Output the (x, y) coordinate of the center of the cell containing the given text.  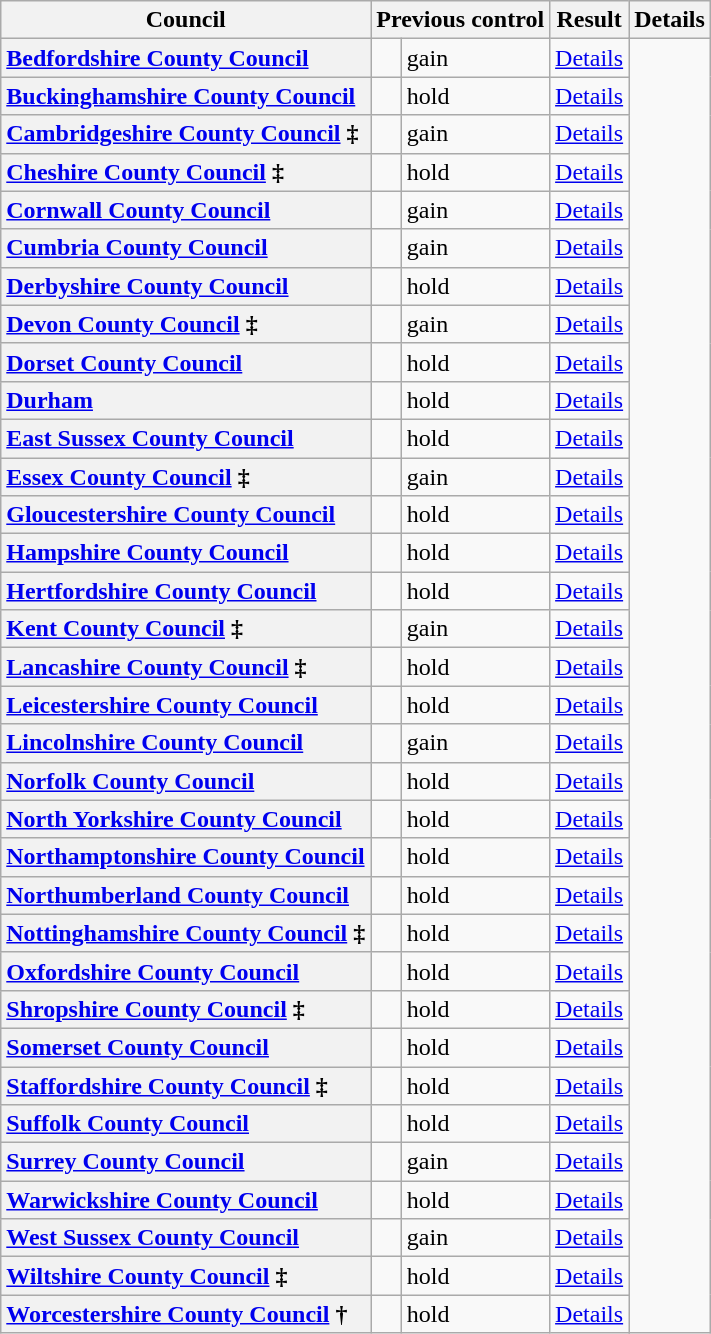
Cumbria County Council (186, 248)
Northamptonshire County Council (186, 857)
Derbyshire County Council (186, 286)
Nottinghamshire County Council ‡ (186, 933)
Dorset County Council (186, 362)
Oxfordshire County Council (186, 971)
Essex County Council ‡ (186, 477)
Somerset County Council (186, 1047)
Northumberland County Council (186, 895)
Durham (186, 400)
Lincolnshire County Council (186, 743)
East Sussex County Council (186, 438)
Council (186, 20)
Result (590, 20)
West Sussex County Council (186, 1238)
Wiltshire County Council ‡ (186, 1276)
Bedfordshire County Council (186, 58)
Hampshire County Council (186, 553)
North Yorkshire County Council (186, 819)
Buckinghamshire County Council (186, 96)
Norfolk County Council (186, 781)
Surrey County Council (186, 1162)
Kent County Council ‡ (186, 629)
Warwickshire County Council (186, 1200)
Leicestershire County Council (186, 705)
Previous control (460, 20)
Worcestershire County Council † (186, 1314)
Devon County Council ‡ (186, 324)
Gloucestershire County Council (186, 515)
Hertfordshire County Council (186, 591)
Shropshire County Council ‡ (186, 1009)
Suffolk County Council (186, 1124)
Staffordshire County Council ‡ (186, 1085)
Cheshire County Council ‡ (186, 172)
Cornwall County Council (186, 210)
Lancashire County Council ‡ (186, 667)
Cambridgeshire County Council ‡ (186, 134)
